Detect which cell encompasses the target text, then output its [x, y] center coordinate. 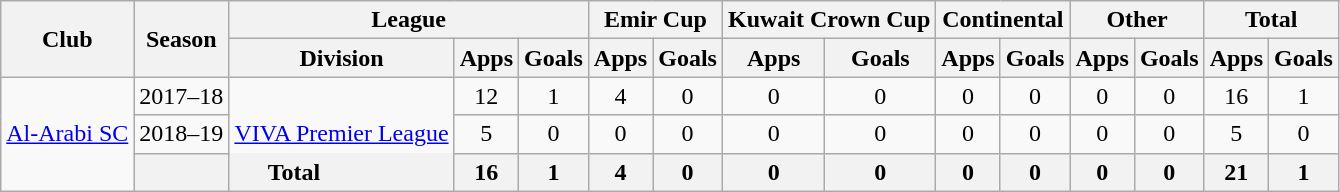
2018–19 [182, 134]
Season [182, 39]
Other [1137, 20]
12 [486, 96]
2017–18 [182, 96]
League [408, 20]
21 [1236, 172]
Emir Cup [655, 20]
Division [342, 58]
Club [68, 39]
Al-Arabi SC [68, 134]
Kuwait Crown Cup [828, 20]
VIVA Premier League [342, 134]
Continental [1003, 20]
